Capture the cell that displays the provided text and extract its (x, y) central coordinate. 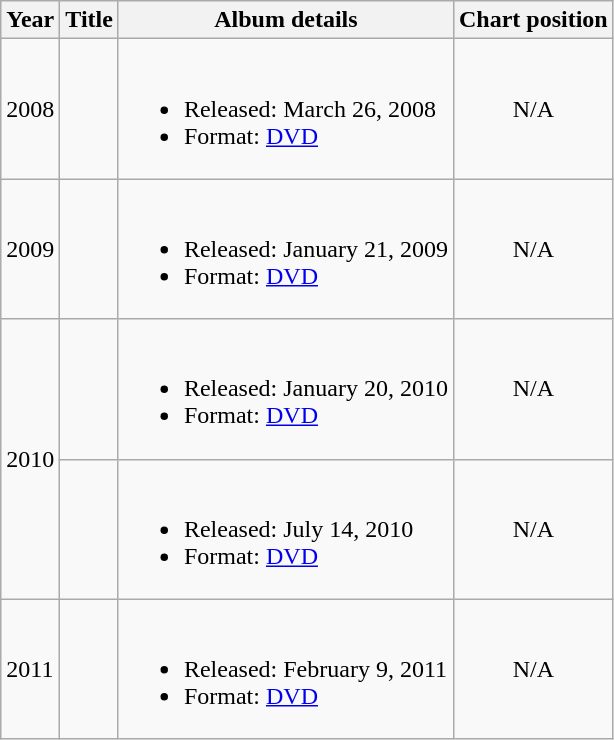
Released: July 14, 2010Format: DVD (286, 529)
Title (90, 20)
Released: January 20, 2010Format: DVD (286, 389)
Released: February 9, 2011Format: DVD (286, 669)
2008 (30, 109)
2009 (30, 249)
Released: March 26, 2008Format: DVD (286, 109)
Year (30, 20)
2010 (30, 459)
Album details (286, 20)
2011 (30, 669)
Released: January 21, 2009Format: DVD (286, 249)
Chart position (533, 20)
